Extract the [X, Y] coordinate from the center of the cell holding the provided text.  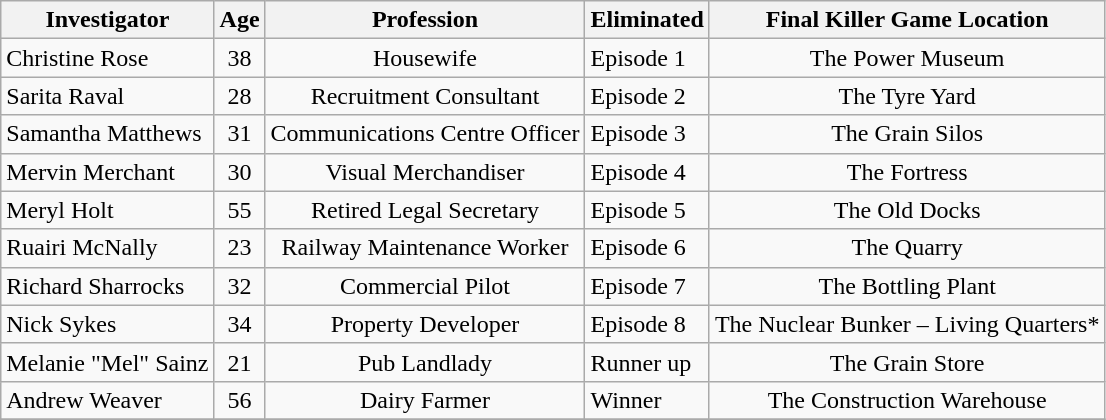
The Quarry [907, 248]
Runner up [647, 362]
56 [240, 400]
21 [240, 362]
The Power Museum [907, 58]
38 [240, 58]
Pub Landlady [425, 362]
Samantha Matthews [108, 134]
Andrew Weaver [108, 400]
Melanie "Mel" Sainz [108, 362]
32 [240, 286]
The Old Docks [907, 210]
Railway Maintenance Worker [425, 248]
28 [240, 96]
Age [240, 20]
Dairy Farmer [425, 400]
Profession [425, 20]
Meryl Holt [108, 210]
The Grain Store [907, 362]
Episode 8 [647, 324]
31 [240, 134]
23 [240, 248]
Mervin Merchant [108, 172]
Ruairi McNally [108, 248]
Sarita Raval [108, 96]
Episode 4 [647, 172]
Commercial Pilot [425, 286]
The Grain Silos [907, 134]
Investigator [108, 20]
Episode 1 [647, 58]
The Construction Warehouse [907, 400]
The Tyre Yard [907, 96]
The Bottling Plant [907, 286]
Communications Centre Officer [425, 134]
Christine Rose [108, 58]
The Fortress [907, 172]
Housewife [425, 58]
Nick Sykes [108, 324]
Richard Sharrocks [108, 286]
Recruitment Consultant [425, 96]
Episode 7 [647, 286]
Visual Merchandiser [425, 172]
Retired Legal Secretary [425, 210]
55 [240, 210]
Episode 2 [647, 96]
The Nuclear Bunker – Living Quarters* [907, 324]
Episode 6 [647, 248]
Final Killer Game Location [907, 20]
30 [240, 172]
Eliminated [647, 20]
Episode 5 [647, 210]
Episode 3 [647, 134]
Winner [647, 400]
Property Developer [425, 324]
34 [240, 324]
